Scan for the cell matching the given text and deliver its (X, Y) coordinate at center. 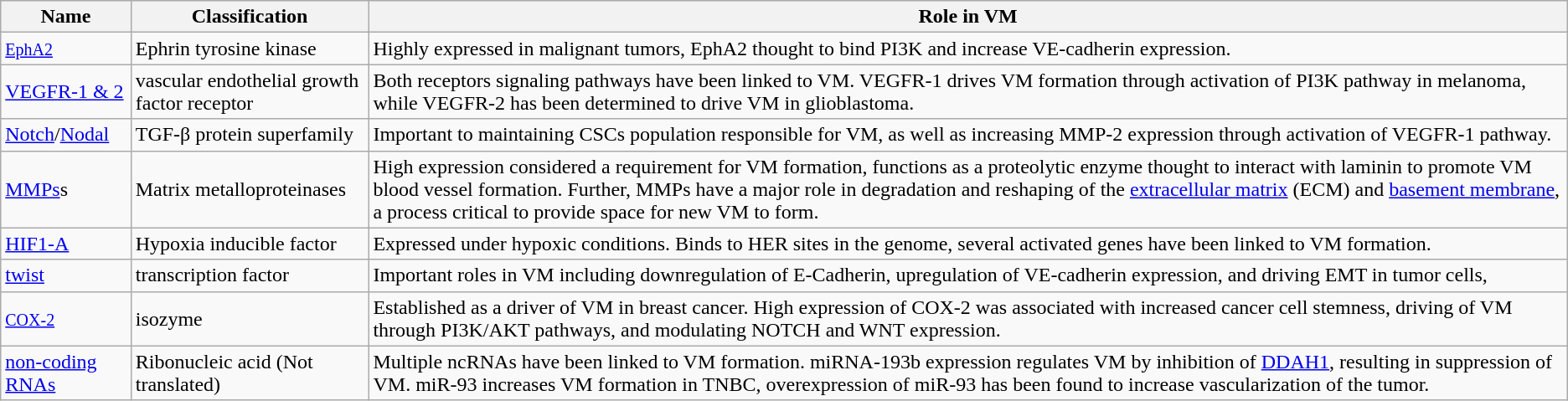
MMPss (65, 189)
Ribonucleic acid (Not translated) (250, 373)
TGF-β protein superfamily (250, 135)
Notch/Nodal (65, 135)
twist (65, 275)
Hypoxia inducible factor (250, 244)
Classification (250, 17)
Important to maintaining CSCs population responsible for VM, as well as increasing MMP-2 expression through activation of VEGFR-1 pathway. (968, 135)
Role in VM (968, 17)
Matrix metalloproteinases (250, 189)
isozyme (250, 318)
Name (65, 17)
EphA2 (65, 49)
transcription factor (250, 275)
Highly expressed in malignant tumors, EphA2 thought to bind PI3K and increase VE-cadherin expression. (968, 49)
vascular endothelial growth factor receptor (250, 92)
non-coding RNAs (65, 373)
COX-2 (65, 318)
Ephrin tyrosine kinase (250, 49)
VEGFR-1 & 2 (65, 92)
HIF1-A (65, 244)
Important roles in VM including downregulation of E-Cadherin, upregulation of VE-cadherin expression, and driving EMT in tumor cells, (968, 275)
Expressed under hypoxic conditions. Binds to HER sites in the genome, several activated genes have been linked to VM formation. (968, 244)
